Return (X, Y) of the center of cell containing provided text 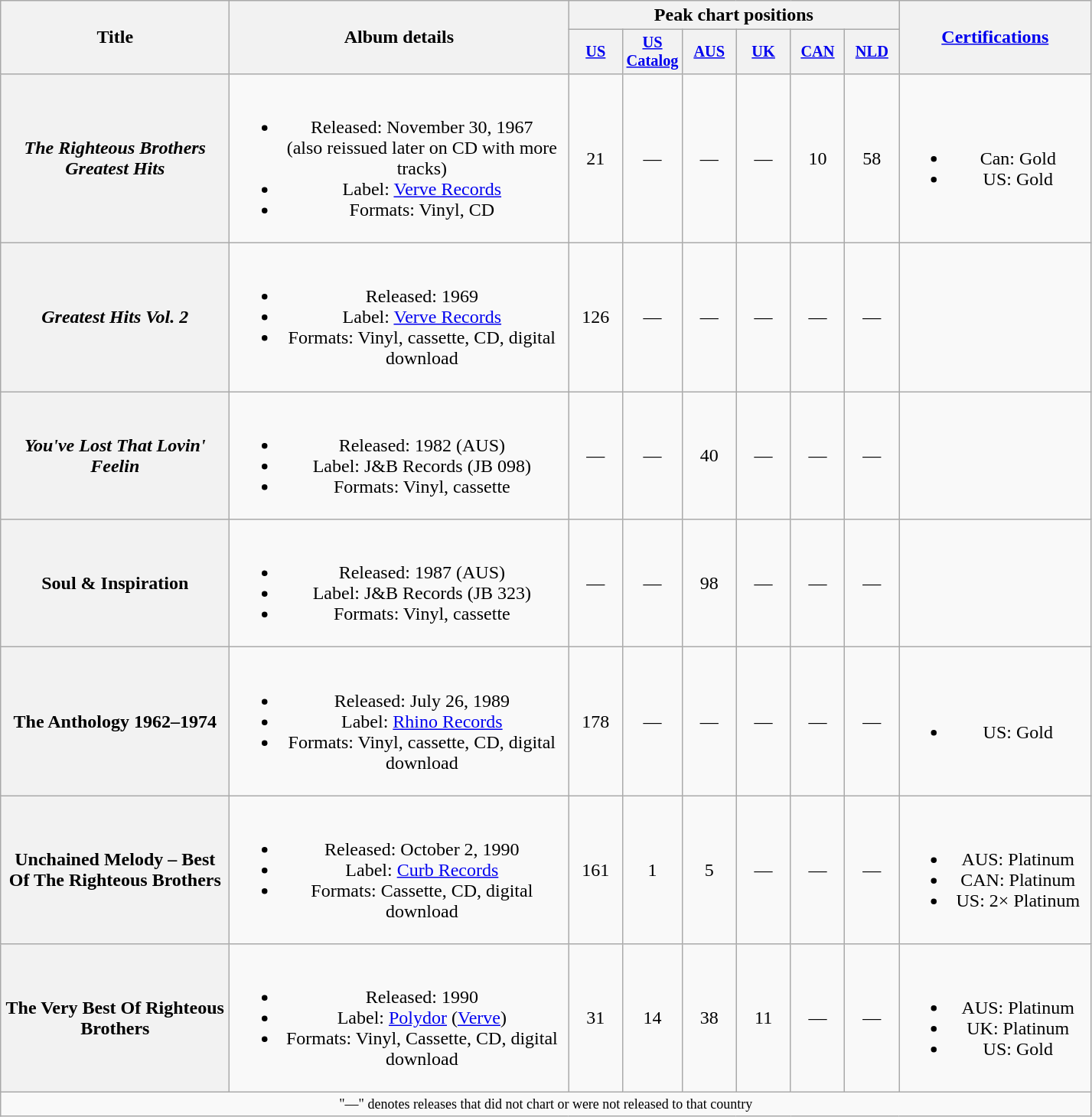
Soul & Inspiration (115, 583)
Title (115, 37)
CAN (817, 52)
Released: 1982 (AUS)Label: J&B Records (JB 098)Formats: Vinyl, cassette (399, 456)
126 (595, 318)
The Righteous Brothers Greatest Hits (115, 158)
US: Gold (995, 721)
Released: July 26, 1989Label: Rhino RecordsFormats: Vinyl, cassette, CD, digital download (399, 721)
US Catalog (653, 52)
AUS: PlatinumUK: PlatinumUS: Gold (995, 1018)
Peak chart positions (734, 15)
21 (595, 158)
5 (709, 870)
Can: GoldUS: Gold (995, 158)
161 (595, 870)
AUS (709, 52)
31 (595, 1018)
UK (764, 52)
Album details (399, 37)
40 (709, 456)
1 (653, 870)
58 (872, 158)
Released: October 2, 1990Label: Curb RecordsFormats: Cassette, CD, digital download (399, 870)
Released: 1969Label: Verve RecordsFormats: Vinyl, cassette, CD, digital download (399, 318)
AUS: PlatinumCAN: PlatinumUS: 2× Platinum (995, 870)
11 (764, 1018)
14 (653, 1018)
The Anthology 1962–1974 (115, 721)
Certifications (995, 37)
NLD (872, 52)
Released: 1987 (AUS)Label: J&B Records (JB 323)Formats: Vinyl, cassette (399, 583)
Released: November 30, 1967 (also reissued later on CD with more tracks)Label: Verve RecordsFormats: Vinyl, CD (399, 158)
"—" denotes releases that did not chart or were not released to that country (546, 1105)
US (595, 52)
98 (709, 583)
You've Lost That Lovin' Feelin (115, 456)
Released: 1990Label: Polydor (Verve)Formats: Vinyl, Cassette, CD, digital download (399, 1018)
178 (595, 721)
38 (709, 1018)
The Very Best Of Righteous Brothers (115, 1018)
10 (817, 158)
Unchained Melody – Best Of The Righteous Brothers (115, 870)
Greatest Hits Vol. 2 (115, 318)
